Locate the cell with the specified text and output its (X, Y) center coordinate. 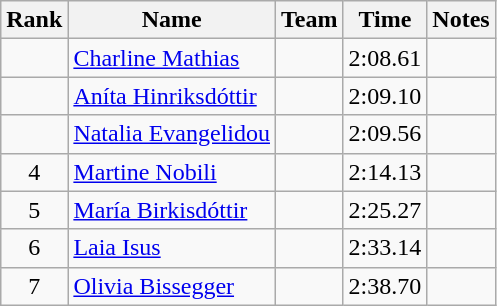
5 (34, 210)
2:25.27 (385, 210)
7 (34, 286)
Laia Isus (172, 248)
2:14.13 (385, 172)
Charline Mathias (172, 58)
Martine Nobili (172, 172)
Time (385, 20)
Rank (34, 20)
2:33.14 (385, 248)
Team (310, 20)
Notes (461, 20)
Aníta Hinriksdóttir (172, 96)
Olivia Bissegger (172, 286)
Name (172, 20)
2:09.56 (385, 134)
2:08.61 (385, 58)
María Birkisdóttir (172, 210)
4 (34, 172)
6 (34, 248)
2:38.70 (385, 286)
2:09.10 (385, 96)
Natalia Evangelidou (172, 134)
